For the text-containing cell, return its midpoint in [x, y] coordinate format. 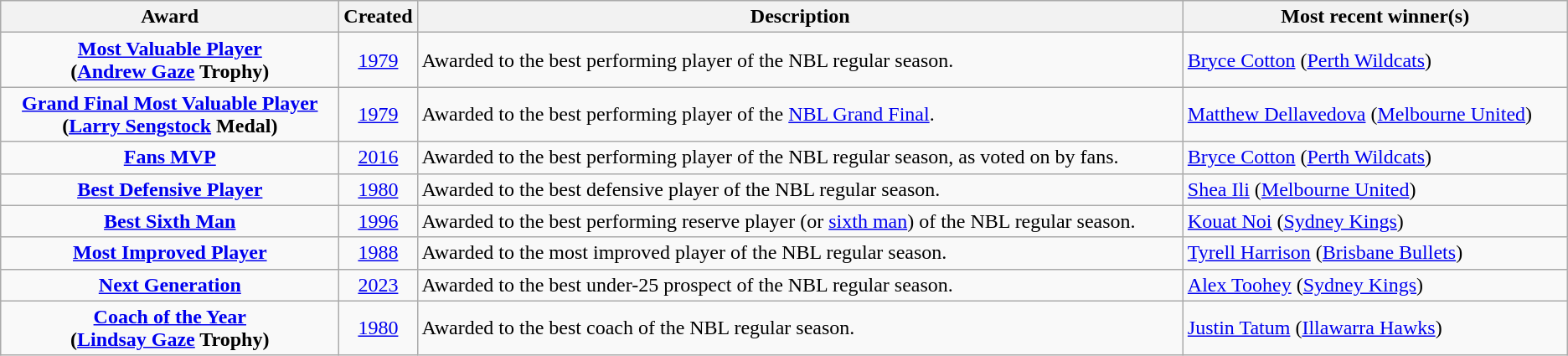
2016 [379, 157]
Awarded to the most improved player of the NBL regular season. [800, 253]
Award [170, 17]
Awarded to the best defensive player of the NBL regular season. [800, 189]
1996 [379, 221]
Coach of the Year(Lindsay Gaze Trophy) [170, 328]
1988 [379, 253]
Awarded to the best performing player of the NBL Grand Final. [800, 114]
Fans MVP [170, 157]
Most Valuable Player(Andrew Gaze Trophy) [170, 60]
Most Improved Player [170, 253]
Alex Toohey (Sydney Kings) [1375, 285]
Awarded to the best performing player of the NBL regular season. [800, 60]
Shea Ili (Melbourne United) [1375, 189]
Tyrell Harrison (Brisbane Bullets) [1375, 253]
Justin Tatum (Illawarra Hawks) [1375, 328]
Awarded to the best performing player of the NBL regular season, as voted on by fans. [800, 157]
Awarded to the best coach of the NBL regular season. [800, 328]
Next Generation [170, 285]
Best Sixth Man [170, 221]
Kouat Noi (Sydney Kings) [1375, 221]
Awarded to the best performing reserve player (or sixth man) of the NBL regular season. [800, 221]
Description [800, 17]
Matthew Dellavedova (Melbourne United) [1375, 114]
Best Defensive Player [170, 189]
Most recent winner(s) [1375, 17]
2023 [379, 285]
Created [379, 17]
Awarded to the best under-25 prospect of the NBL regular season. [800, 285]
Grand Final Most Valuable Player(Larry Sengstock Medal) [170, 114]
